Determine the [X, Y] coordinate at the center of the cell enclosing the given text.  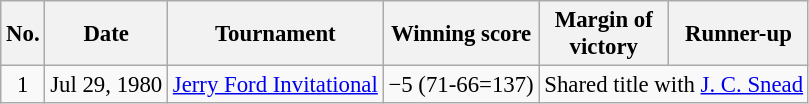
Runner-up [738, 34]
Shared title with J. C. Snead [674, 85]
Winning score [461, 34]
−5 (71-66=137) [461, 85]
Margin ofvictory [604, 34]
No. [23, 34]
Date [106, 34]
Tournament [276, 34]
Jul 29, 1980 [106, 85]
Jerry Ford Invitational [276, 85]
1 [23, 85]
